Detect which cell encompasses the target text, then output its [X, Y] center coordinate. 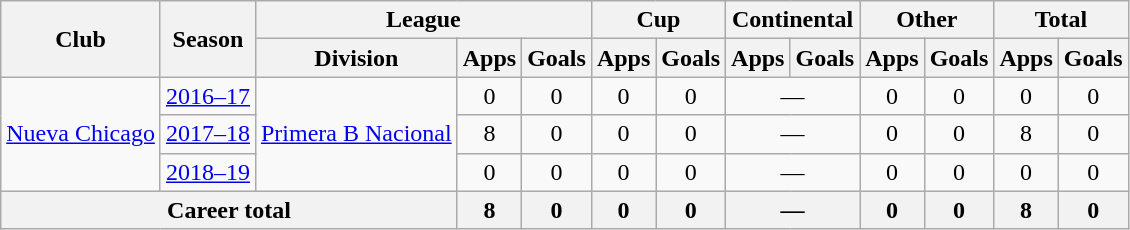
Career total [229, 210]
Club [81, 39]
Cup [658, 20]
Other [927, 20]
League [423, 20]
2016–17 [208, 96]
2018–19 [208, 172]
Total [1061, 20]
2017–18 [208, 134]
Continental [793, 20]
Nueva Chicago [81, 134]
Season [208, 39]
Primera B Nacional [356, 134]
Division [356, 58]
